For the text-containing cell, return its midpoint in [X, Y] coordinate format. 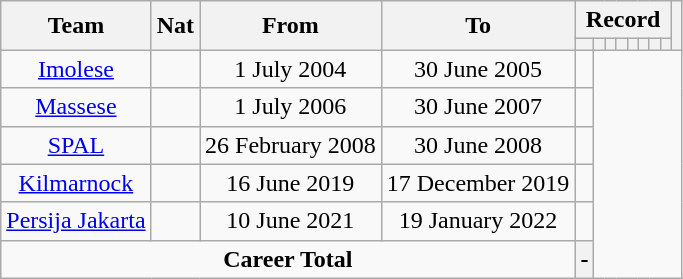
26 February 2008 [291, 145]
Career Total [288, 259]
Nat [175, 26]
30 June 2007 [478, 107]
Massese [76, 107]
1 July 2004 [291, 69]
17 December 2019 [478, 183]
To [478, 26]
- [584, 259]
SPAL [76, 145]
19 January 2022 [478, 221]
30 June 2008 [478, 145]
1 July 2006 [291, 107]
Team [76, 26]
Record [623, 20]
Persija Jakarta [76, 221]
10 June 2021 [291, 221]
30 June 2005 [478, 69]
Kilmarnock [76, 183]
From [291, 26]
16 June 2019 [291, 183]
Imolese [76, 69]
